Output the (x, y) coordinate of the center of the cell containing the given text.  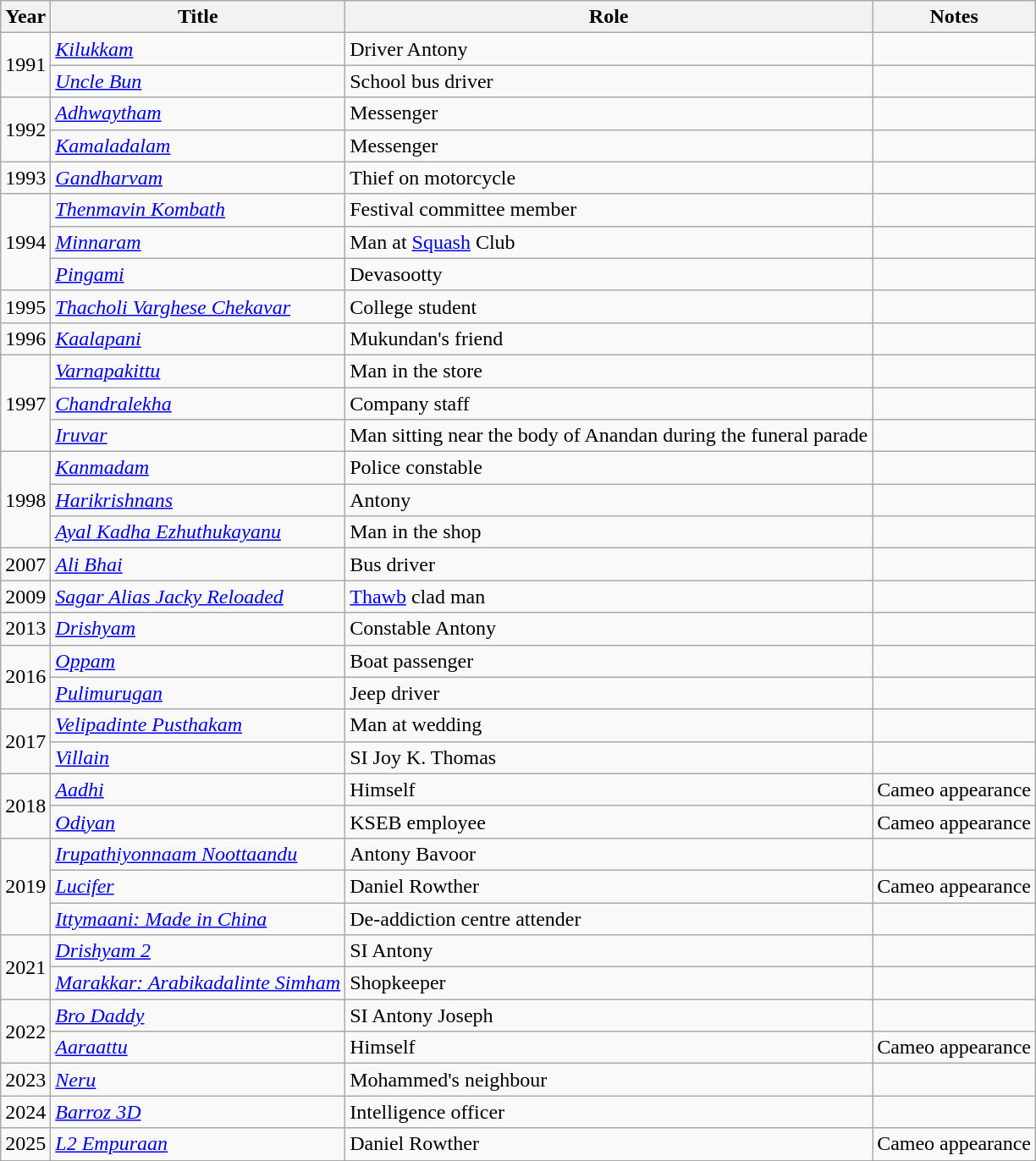
Ittymaani: Made in China (198, 918)
Varnapakittu (198, 371)
KSEB employee (609, 822)
Bus driver (609, 564)
1997 (25, 403)
Thawb clad man (609, 597)
Pingami (198, 274)
Bro Daddy (198, 1015)
Role (609, 17)
Aaraattu (198, 1048)
Intelligence officer (609, 1112)
Kaalapani (198, 338)
Boat passenger (609, 661)
Odiyan (198, 822)
Kanmadam (198, 468)
Festival committee member (609, 210)
1995 (25, 306)
Adhwaytham (198, 113)
Aadhi (198, 790)
2021 (25, 967)
Kamaladalam (198, 146)
1998 (25, 500)
Jeep driver (609, 693)
SI Antony (609, 951)
Antony Bavoor (609, 854)
Sagar Alias Jacky Reloaded (198, 597)
1992 (25, 129)
Harikrishnans (198, 500)
Thacholi Varghese Chekavar (198, 306)
2022 (25, 1032)
Kilukkam (198, 49)
Iruvar (198, 436)
Police constable (609, 468)
Man sitting near the body of Anandan during the funeral parade (609, 436)
1991 (25, 65)
Neru (198, 1080)
Thenmavin Kombath (198, 210)
Mukundan's friend (609, 338)
Thief on motorcycle (609, 178)
1994 (25, 242)
1993 (25, 178)
Gandharvam (198, 178)
Title (198, 17)
Devasootty (609, 274)
2007 (25, 564)
Marakkar: Arabikadalinte Simham (198, 983)
Villain (198, 757)
Man in the shop (609, 532)
De-addiction centre attender (609, 918)
Ayal Kadha Ezhuthukayanu (198, 532)
1996 (25, 338)
SI Joy K. Thomas (609, 757)
Uncle Bun (198, 81)
Ali Bhai (198, 564)
Shopkeeper (609, 983)
Irupathiyonnaam Noottaandu (198, 854)
Pulimurugan (198, 693)
Barroz 3D (198, 1112)
Lucifer (198, 886)
2018 (25, 806)
Year (25, 17)
Chandralekha (198, 404)
Company staff (609, 404)
Drishyam 2 (198, 951)
2017 (25, 741)
Antony (609, 500)
2024 (25, 1112)
2019 (25, 886)
College student (609, 306)
Man in the store (609, 371)
2025 (25, 1144)
Velipadinte Pusthakam (198, 725)
Man at wedding (609, 725)
Man at Squash Club (609, 242)
2016 (25, 677)
Oppam (198, 661)
Minnaram (198, 242)
Notes (955, 17)
Mohammed's neighbour (609, 1080)
Constable Antony (609, 629)
SI Antony Joseph (609, 1015)
2013 (25, 629)
School bus driver (609, 81)
Drishyam (198, 629)
2023 (25, 1080)
2009 (25, 597)
L2 Empuraan (198, 1144)
Driver Antony (609, 49)
